Return the [X, Y] coordinate for the center point of the cell that contains the specified text.  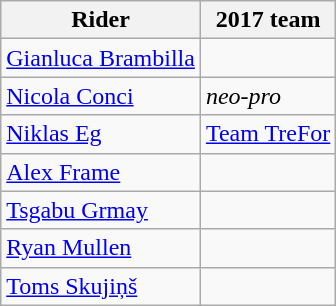
Niklas Eg [101, 134]
neo-pro [268, 96]
Team TreFor [268, 134]
Nicola Conci [101, 96]
Ryan Mullen [101, 248]
Alex Frame [101, 172]
Toms Skujiņš [101, 286]
2017 team [268, 20]
Gianluca Brambilla [101, 58]
Rider [101, 20]
Tsgabu Grmay [101, 210]
